Provide the (x, y) coordinate of the cell's center where the given text is located.  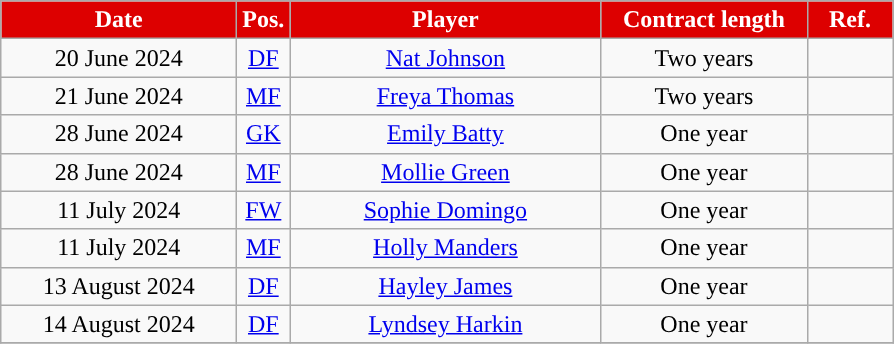
Hayley James (446, 286)
Pos. (264, 20)
Ref. (850, 20)
Contract length (704, 20)
Mollie Green (446, 172)
Date (119, 20)
Emily Batty (446, 134)
Holly Manders (446, 248)
Freya Thomas (446, 96)
GK (264, 134)
Sophie Domingo (446, 210)
Nat Johnson (446, 58)
13 August 2024 (119, 286)
14 August 2024 (119, 324)
Lyndsey Harkin (446, 324)
20 June 2024 (119, 58)
FW (264, 210)
Player (446, 20)
21 June 2024 (119, 96)
